Determine the (X, Y) coordinate at the center of the cell enclosing the given text.  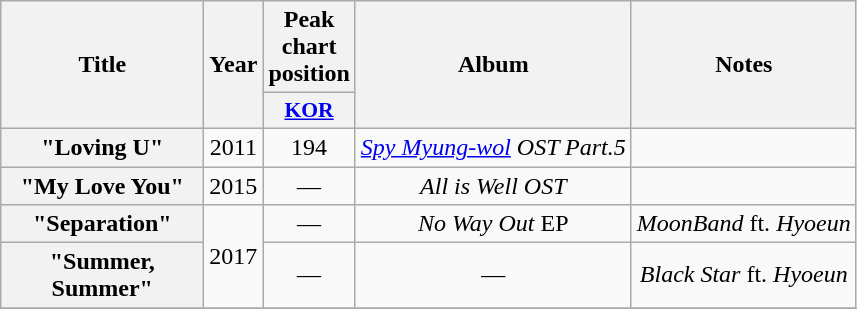
Album (493, 65)
KOR (309, 111)
"My Love You" (102, 185)
No Way Out EP (493, 224)
Title (102, 65)
Black Star ft. Hyoeun (744, 276)
"Separation" (102, 224)
"Summer, Summer" (102, 276)
2017 (234, 256)
All is Well OST (493, 185)
Year (234, 65)
"Loving U" (102, 147)
Peak chart position (309, 47)
2015 (234, 185)
MoonBand ft. Hyoeun (744, 224)
2011 (234, 147)
Spy Myung-wol OST Part.5 (493, 147)
194 (309, 147)
Notes (744, 65)
